Scan for the cell matching the given text and deliver its [X, Y] coordinate at center. 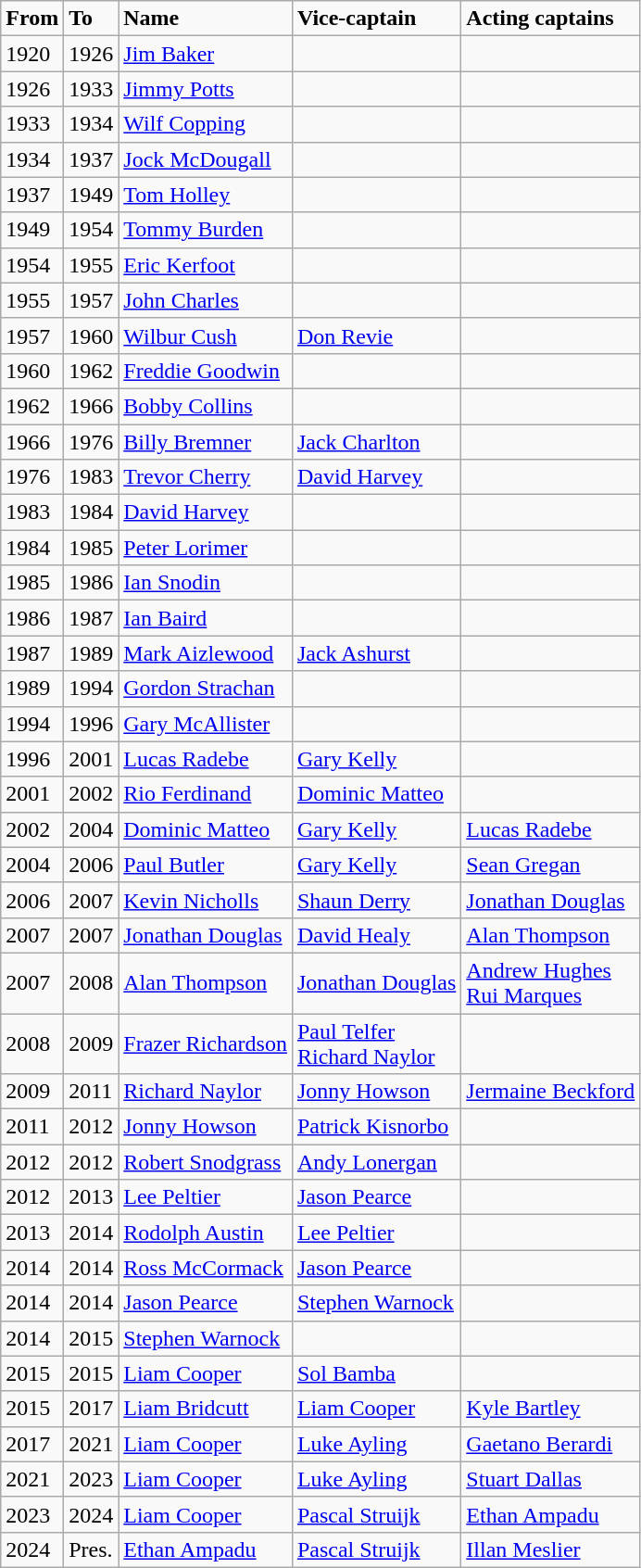
Liam Bridcutt [206, 1409]
Jimmy Potts [206, 89]
Tommy Burden [206, 230]
Stuart Dallas [550, 1479]
Shaun Derry [376, 900]
Pres. [91, 1549]
Robert Snodgrass [206, 1162]
Acting captains [550, 19]
Gary McAllister [206, 724]
Andy Lonergan [376, 1162]
Tom Holley [206, 195]
Rio Ferdinand [206, 794]
Eric Kerfoot [206, 265]
Bobby Collins [206, 406]
To [91, 19]
Illan Meslier [550, 1549]
From [32, 19]
David Healy [376, 935]
Mark Aizlewood [206, 653]
Gaetano Berardi [550, 1444]
Kevin Nicholls [206, 900]
Paul Butler [206, 865]
Kyle Bartley [550, 1409]
Paul Telfer Richard Naylor [376, 1043]
Gordon Strachan [206, 689]
Patrick Kisnorbo [376, 1127]
Don Revie [376, 335]
Rodolph Austin [206, 1233]
1920 [32, 54]
Sol Bamba [376, 1373]
Jack Ashurst [376, 653]
Frazer Richardson [206, 1043]
John Charles [206, 300]
Richard Naylor [206, 1092]
Andrew HughesRui Marques [550, 982]
Vice-captain [376, 19]
Peter Lorimer [206, 548]
Jermaine Beckford [550, 1092]
Wilf Copping [206, 124]
Billy Bremner [206, 442]
Jack Charlton [376, 442]
Jim Baker [206, 54]
Jock McDougall [206, 159]
Trevor Cherry [206, 477]
Sean Gregan [550, 865]
Wilbur Cush [206, 335]
Freddie Goodwin [206, 371]
Name [206, 19]
Ian Snodin [206, 583]
Ian Baird [206, 618]
Ross McCormack [206, 1268]
